Capture the cell that displays the provided text and extract its (X, Y) central coordinate. 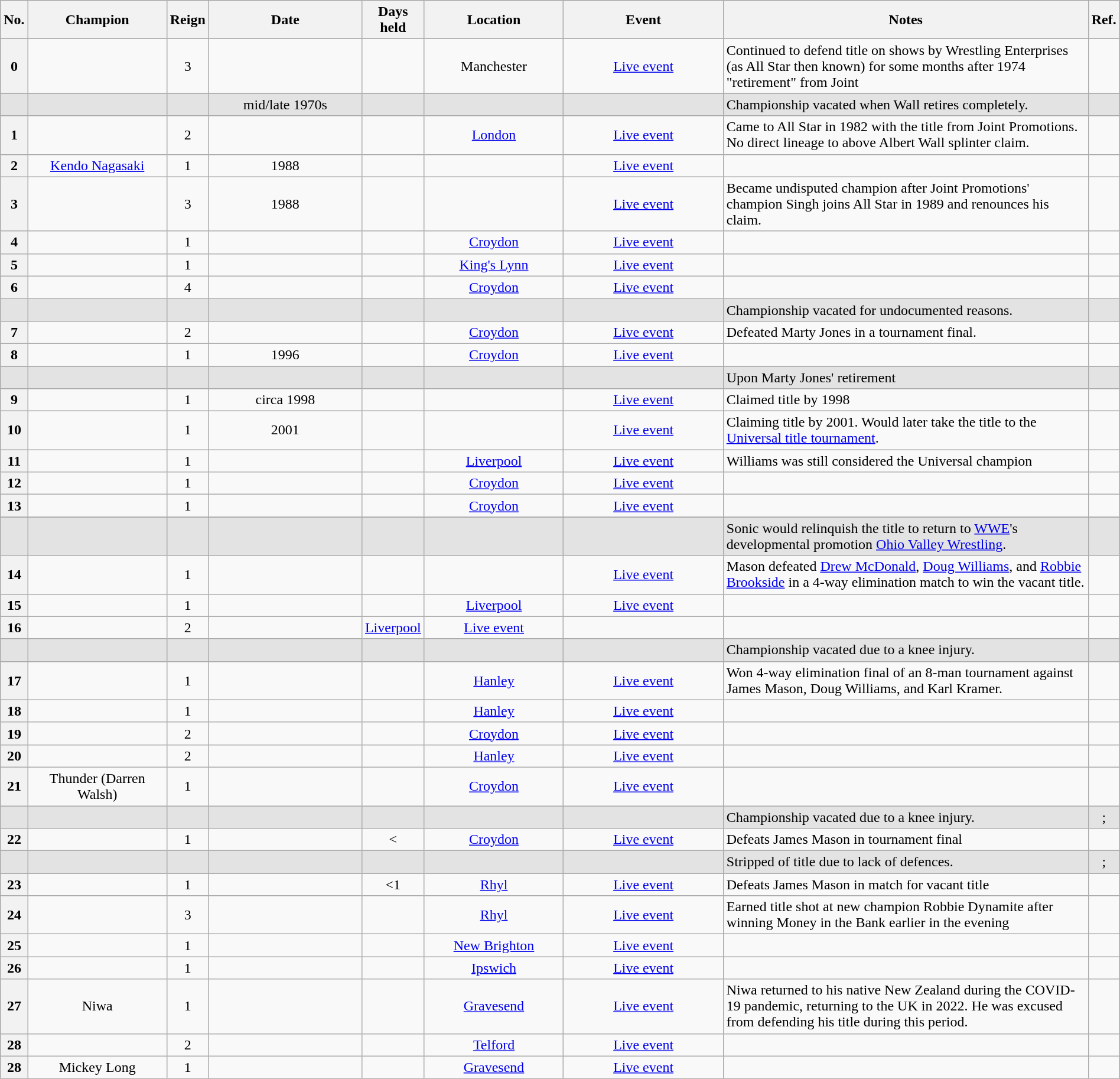
Telford (494, 1045)
1996 (285, 355)
7 (14, 332)
18 (14, 711)
Kendo Nagasaki (97, 165)
15 (14, 605)
Earned title shot at new champion Robbie Dynamite after winning Money in the Bank earlier in the evening (906, 915)
0 (14, 66)
24 (14, 915)
25 (14, 945)
< (393, 840)
Claiming title by 2001. Would later take the title to the Universal title tournament. (906, 430)
12 (14, 483)
9 (14, 400)
Williams was still considered the Universal champion (906, 461)
Continued to defend title on shows by Wrestling Enterprises (as All Star then known) for some months after 1974 "retirement" from Joint (906, 66)
23 (14, 885)
Sonic would relinquish the title to return to WWE's developmental promotion Ohio Valley Wrestling. (906, 537)
2001 (285, 430)
Defeated Marty Jones in a tournament final. (906, 332)
16 (14, 628)
21 (14, 786)
mid/late 1970s (285, 105)
Niwa (97, 1006)
11 (14, 461)
Location (494, 20)
20 (14, 756)
Reign (188, 20)
Days held (393, 20)
Stripped of title due to lack of defences. (906, 862)
circa 1998 (285, 400)
13 (14, 506)
8 (14, 355)
26 (14, 968)
Championship vacated when Wall retires completely. (906, 105)
New Brighton (494, 945)
22 (14, 840)
Event (643, 20)
19 (14, 733)
Came to All Star in 1982 with the title from Joint Promotions. No direct lineage to above Albert Wall splinter claim. (906, 135)
Mason defeated Drew McDonald, Doug Williams, and Robbie Brookside in a 4-way elimination match to win the vacant title. (906, 574)
6 (14, 287)
No. (14, 20)
Date (285, 20)
Claimed title by 1998 (906, 400)
Manchester (494, 66)
Defeats James Mason in match for vacant title (906, 885)
King's Lynn (494, 265)
Ipswich (494, 968)
Ref. (1103, 20)
Became undisputed champion after Joint Promotions' champion Singh joins All Star in 1989 and renounces his claim. (906, 204)
Thunder (Darren Walsh) (97, 786)
Championship vacated for undocumented reasons. (906, 310)
Won 4-way elimination final of an 8-man tournament against James Mason, Doug Williams, and Karl Kramer. (906, 681)
<1 (393, 885)
10 (14, 430)
Defeats James Mason in tournament final (906, 840)
14 (14, 574)
Upon Marty Jones' retirement (906, 378)
London (494, 135)
Notes (906, 20)
Mickey Long (97, 1067)
5 (14, 265)
17 (14, 681)
27 (14, 1006)
Champion (97, 20)
